Return the (x, y) coordinate for the center point of the cell that contains the specified text.  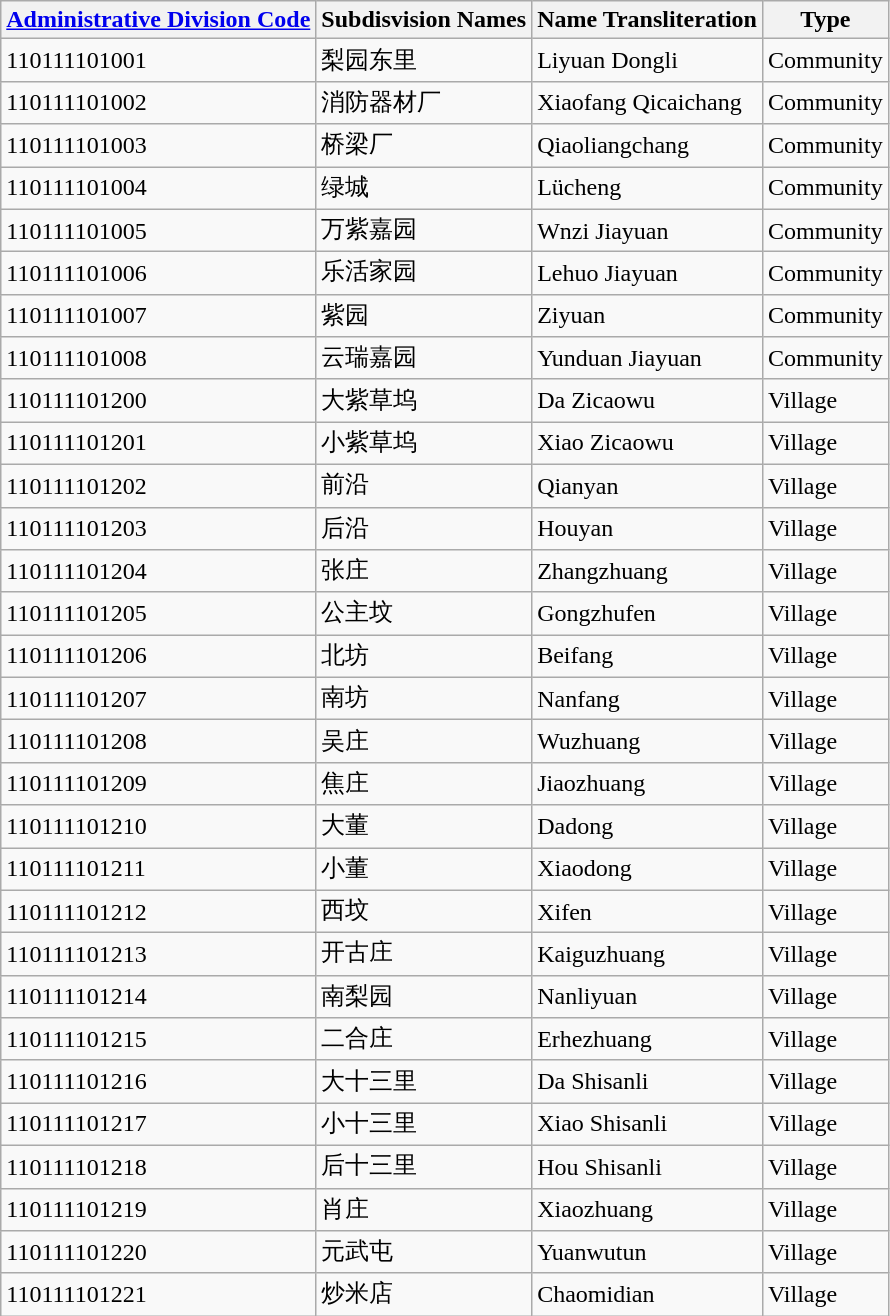
110111101217 (158, 1124)
110111101210 (158, 826)
Jiaozhuang (648, 784)
绿城 (424, 188)
110111101208 (158, 742)
Type (825, 20)
Lücheng (648, 188)
小十三里 (424, 1124)
Da Zicaowu (648, 400)
110111101004 (158, 188)
110111101001 (158, 60)
Ziyuan (648, 316)
开古庄 (424, 954)
110111101202 (158, 486)
Xiaofang Qicaichang (648, 102)
吴庄 (424, 742)
110111101008 (158, 358)
Xiao Shisanli (648, 1124)
110111101209 (158, 784)
大十三里 (424, 1082)
Subdisvision Names (424, 20)
110111101006 (158, 274)
110111101212 (158, 912)
张庄 (424, 572)
110111101205 (158, 614)
110111101207 (158, 698)
Nanfang (648, 698)
Administrative Division Code (158, 20)
元武屯 (424, 1252)
Da Shisanli (648, 1082)
110111101005 (158, 230)
Qiaoliangchang (648, 146)
110111101218 (158, 1166)
Yunduan Jiayuan (648, 358)
南坊 (424, 698)
Yuanwutun (648, 1252)
110111101003 (158, 146)
110111101215 (158, 1040)
后沿 (424, 528)
Hou Shisanli (648, 1166)
110111101216 (158, 1082)
Xiaodong (648, 870)
前沿 (424, 486)
Liyuan Dongli (648, 60)
小董 (424, 870)
梨园东里 (424, 60)
Houyan (648, 528)
Kaiguzhuang (648, 954)
乐活家园 (424, 274)
Lehuo Jiayuan (648, 274)
Qianyan (648, 486)
110111101002 (158, 102)
Name Transliteration (648, 20)
110111101214 (158, 996)
消防器材厂 (424, 102)
110111101203 (158, 528)
云瑞嘉园 (424, 358)
大董 (424, 826)
Xiaozhuang (648, 1210)
公主坟 (424, 614)
110111101204 (158, 572)
二合庄 (424, 1040)
Xifen (648, 912)
肖庄 (424, 1210)
Chaomidian (648, 1294)
南梨园 (424, 996)
小紫草坞 (424, 444)
110111101219 (158, 1210)
110111101007 (158, 316)
110111101213 (158, 954)
Wuzhuang (648, 742)
Zhangzhuang (648, 572)
万紫嘉园 (424, 230)
Xiao Zicaowu (648, 444)
110111101211 (158, 870)
110111101206 (158, 656)
110111101221 (158, 1294)
110111101220 (158, 1252)
紫园 (424, 316)
焦庄 (424, 784)
Beifang (648, 656)
炒米店 (424, 1294)
后十三里 (424, 1166)
北坊 (424, 656)
Dadong (648, 826)
桥梁厂 (424, 146)
Erhezhuang (648, 1040)
Wnzi Jiayuan (648, 230)
110111101200 (158, 400)
110111101201 (158, 444)
大紫草坞 (424, 400)
Nanliyuan (648, 996)
西坟 (424, 912)
Gongzhufen (648, 614)
